Return the [X, Y] coordinate for the center point of the cell that contains the specified text.  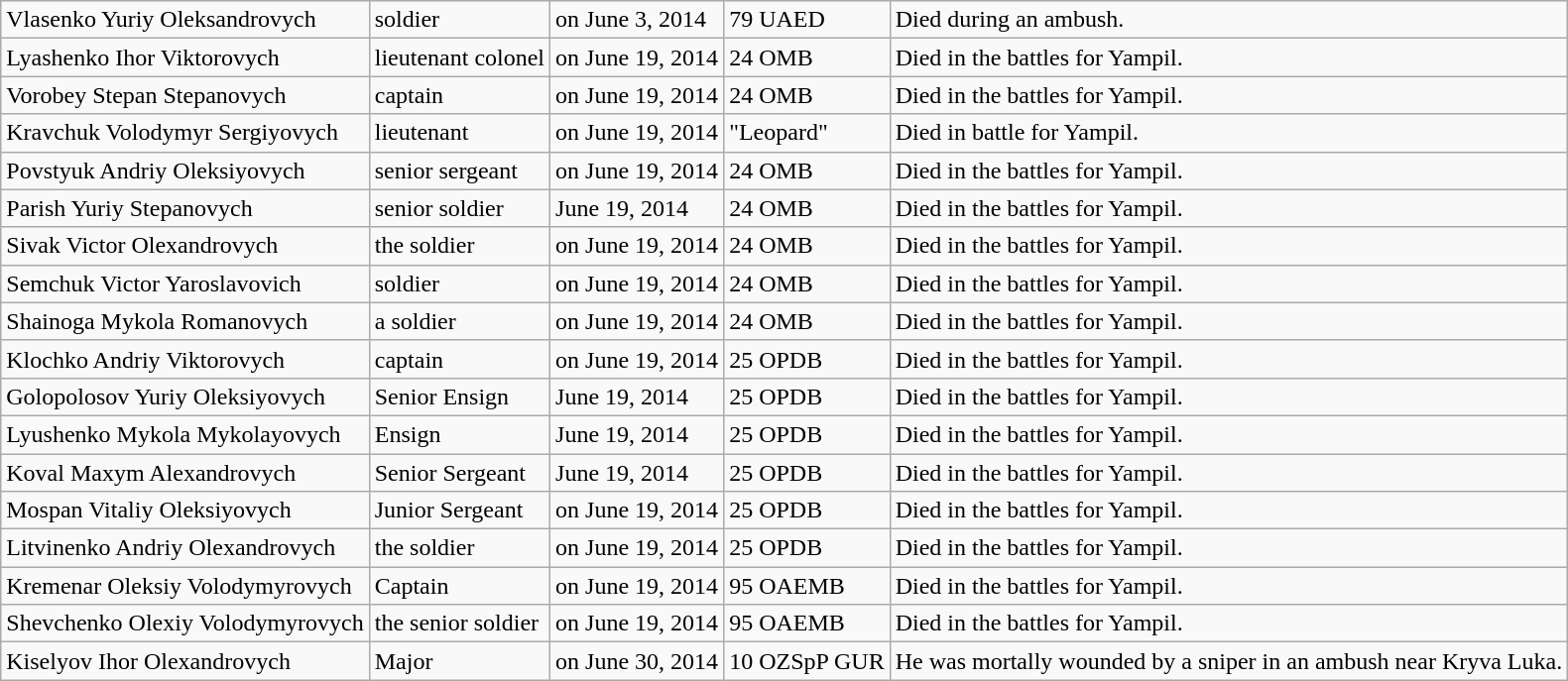
Shevchenko Olexiy Volodymyrovych [184, 624]
Died in battle for Yampil. [1229, 133]
79 UAED [807, 20]
Koval Maxym Alexandrovych [184, 473]
Mospan Vitaliy Oleksiyovych [184, 511]
Kravchuk Volodymyr Sergiyovych [184, 133]
Senior Ensign [459, 397]
Lyushenko Mykola Mykolayovych [184, 434]
Povstyuk Andriy Oleksiyovych [184, 170]
Golopolosov Yuriy Oleksiyovych [184, 397]
the senior soldier [459, 624]
Major [459, 661]
He was mortally wounded by a sniper in an ambush near Kryva Luka. [1229, 661]
a soldier [459, 321]
"Leopard" [807, 133]
Kremenar Oleksiy Volodymyrovych [184, 586]
Klochko Andriy Viktorovych [184, 359]
senior soldier [459, 208]
Died during an ambush. [1229, 20]
Vlasenko Yuriy Oleksandrovych [184, 20]
on June 3, 2014 [637, 20]
senior sergeant [459, 170]
Senior Sergeant [459, 473]
Kiselyov Ihor Olexandrovych [184, 661]
Sivak Victor Olexandrovych [184, 246]
Semchuk Victor Yaroslavovich [184, 284]
10 OZSpP GUR [807, 661]
on June 30, 2014 [637, 661]
Litvinenko Andriy Olexandrovych [184, 548]
lieutenant [459, 133]
Ensign [459, 434]
Vorobey Stepan Stepanovych [184, 95]
Junior Sergeant [459, 511]
Shainoga Mykola Romanovych [184, 321]
Lyashenko Ihor Viktorovych [184, 57]
Parish Yuriy Stepanovych [184, 208]
Captain [459, 586]
lieutenant colonel [459, 57]
